Extract the [x, y] coordinate from the center of the cell holding the provided text.  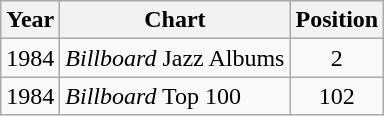
2 [337, 58]
Chart [175, 20]
Billboard Jazz Albums [175, 58]
Position [337, 20]
102 [337, 96]
Year [30, 20]
Billboard Top 100 [175, 96]
